Scan for the cell matching the given text and deliver its [x, y] coordinate at center. 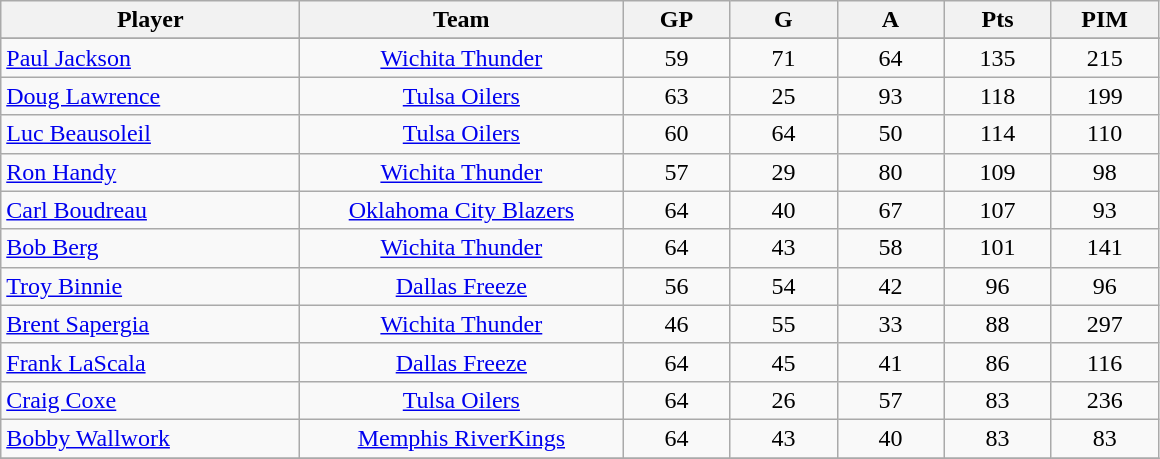
98 [1104, 172]
141 [1104, 248]
80 [890, 172]
199 [1104, 96]
A [890, 20]
Paul Jackson [150, 58]
Frank LaScala [150, 362]
297 [1104, 324]
GP [676, 20]
109 [998, 172]
33 [890, 324]
Pts [998, 20]
67 [890, 210]
56 [676, 286]
46 [676, 324]
135 [998, 58]
G [784, 20]
59 [676, 58]
58 [890, 248]
Bob Berg [150, 248]
55 [784, 324]
29 [784, 172]
Ron Handy [150, 172]
Luc Beausoleil [150, 134]
101 [998, 248]
63 [676, 96]
110 [1104, 134]
60 [676, 134]
86 [998, 362]
Player [150, 20]
41 [890, 362]
215 [1104, 58]
116 [1104, 362]
236 [1104, 400]
Bobby Wallwork [150, 438]
26 [784, 400]
114 [998, 134]
Troy Binnie [150, 286]
Craig Coxe [150, 400]
Oklahoma City Blazers [462, 210]
Carl Boudreau [150, 210]
50 [890, 134]
54 [784, 286]
71 [784, 58]
Doug Lawrence [150, 96]
88 [998, 324]
118 [998, 96]
42 [890, 286]
Memphis RiverKings [462, 438]
PIM [1104, 20]
Team [462, 20]
107 [998, 210]
Brent Sapergia [150, 324]
25 [784, 96]
45 [784, 362]
